Return the [X, Y] coordinate for the center point of the cell that contains the specified text.  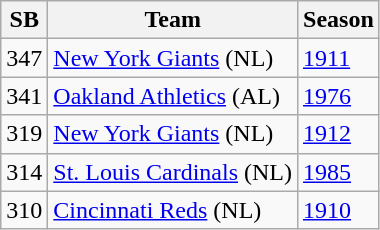
Season [339, 20]
347 [24, 58]
1910 [339, 210]
314 [24, 172]
St. Louis Cardinals (NL) [173, 172]
Oakland Athletics (AL) [173, 96]
1976 [339, 96]
1911 [339, 58]
1985 [339, 172]
319 [24, 134]
Team [173, 20]
341 [24, 96]
SB [24, 20]
Cincinnati Reds (NL) [173, 210]
310 [24, 210]
1912 [339, 134]
